Find where the given text appears and provide that cell's center as (x, y) coordinate. 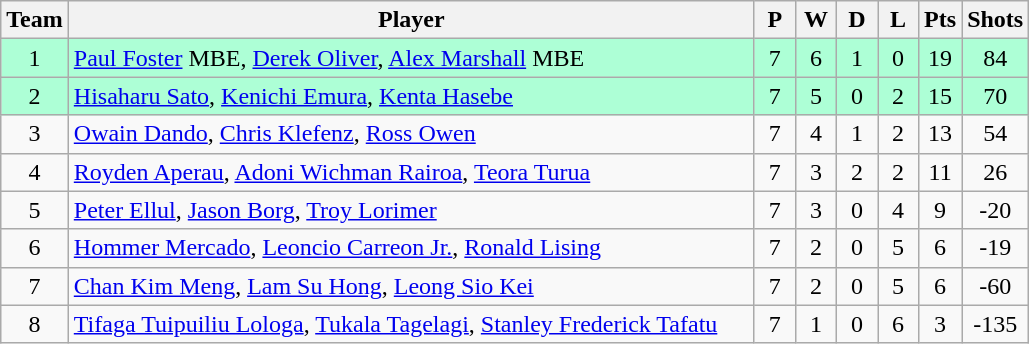
-19 (996, 248)
P (774, 20)
54 (996, 134)
84 (996, 58)
13 (940, 134)
15 (940, 96)
Royden Aperau, Adoni Wichman Rairoa, Teora Turua (411, 172)
19 (940, 58)
Team (35, 20)
26 (996, 172)
Peter Ellul, Jason Borg, Troy Lorimer (411, 210)
Shots (996, 20)
W (816, 20)
Chan Kim Meng, Lam Su Hong, Leong Sio Kei (411, 286)
Hisaharu Sato, Kenichi Emura, Kenta Hasebe (411, 96)
Paul Foster MBE, Derek Oliver, Alex Marshall MBE (411, 58)
D (856, 20)
L (898, 20)
11 (940, 172)
Hommer Mercado, Leoncio Carreon Jr., Ronald Lising (411, 248)
Tifaga Tuipuiliu Lologa, Tukala Tagelagi, Stanley Frederick Tafatu (411, 324)
-135 (996, 324)
9 (940, 210)
-20 (996, 210)
8 (35, 324)
Owain Dando, Chris Klefenz, Ross Owen (411, 134)
-60 (996, 286)
Player (411, 20)
Pts (940, 20)
70 (996, 96)
